Pinpoint the cell where the given text exists, returning its [X, Y] midpoint coordinate. 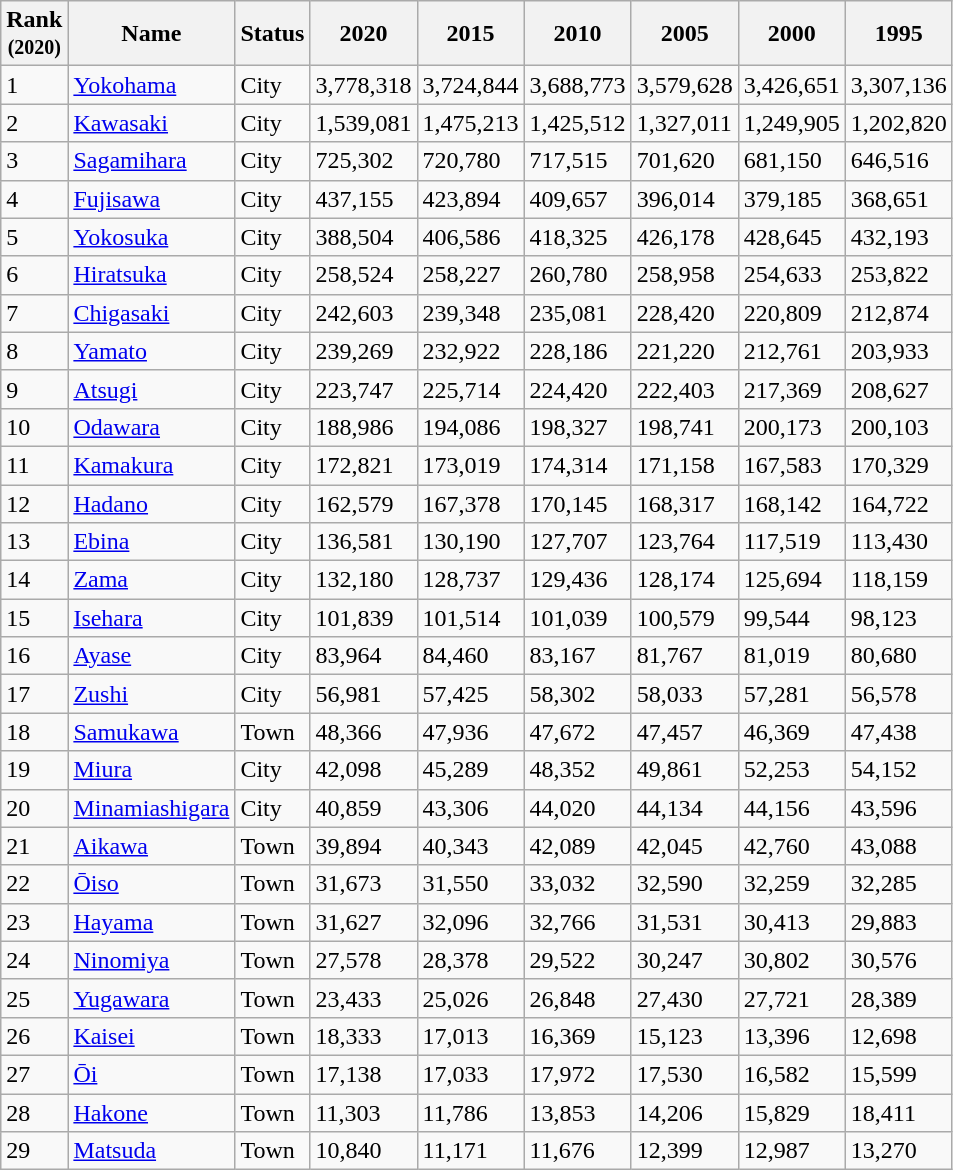
1,327,011 [684, 123]
132,180 [364, 580]
39,894 [364, 846]
1995 [898, 34]
129,436 [578, 580]
123,764 [684, 542]
168,317 [684, 503]
25 [34, 998]
11 [34, 465]
426,178 [684, 237]
32,590 [684, 884]
42,089 [578, 846]
127,707 [578, 542]
2020 [364, 34]
81,767 [684, 656]
32,766 [578, 922]
Yugawara [152, 998]
7 [34, 313]
29 [34, 1151]
48,352 [578, 770]
239,348 [470, 313]
12,987 [792, 1151]
58,302 [578, 694]
128,737 [470, 580]
16 [34, 656]
42,760 [792, 846]
30,413 [792, 922]
258,524 [364, 275]
3 [34, 161]
423,894 [470, 199]
223,747 [364, 389]
1,425,512 [578, 123]
13,270 [898, 1151]
Name [152, 34]
26,848 [578, 998]
208,627 [898, 389]
10,840 [364, 1151]
379,185 [792, 199]
47,438 [898, 732]
31,673 [364, 884]
21 [34, 846]
Yamato [152, 351]
42,045 [684, 846]
16,582 [792, 1074]
Status [272, 34]
174,314 [578, 465]
49,861 [684, 770]
Samukawa [152, 732]
198,741 [684, 427]
45,289 [470, 770]
28,389 [898, 998]
1 [34, 85]
31,531 [684, 922]
11,171 [470, 1151]
47,672 [578, 732]
Fujisawa [152, 199]
Ōi [152, 1074]
170,145 [578, 503]
409,657 [578, 199]
203,933 [898, 351]
11,676 [578, 1151]
13,396 [792, 1036]
164,722 [898, 503]
11,303 [364, 1113]
Kawasaki [152, 123]
113,430 [898, 542]
418,325 [578, 237]
23,433 [364, 998]
217,369 [792, 389]
19 [34, 770]
44,020 [578, 808]
28 [34, 1113]
Isehara [152, 618]
46,369 [792, 732]
30,247 [684, 960]
16,369 [578, 1036]
18,411 [898, 1113]
125,694 [792, 580]
58,033 [684, 694]
128,174 [684, 580]
4 [34, 199]
44,134 [684, 808]
221,220 [684, 351]
117,519 [792, 542]
130,190 [470, 542]
84,460 [470, 656]
2015 [470, 34]
11,786 [470, 1113]
212,761 [792, 351]
48,366 [364, 732]
18 [34, 732]
3,688,773 [578, 85]
31,550 [470, 884]
1,475,213 [470, 123]
228,420 [684, 313]
188,986 [364, 427]
Atsugi [152, 389]
Kamakura [152, 465]
253,822 [898, 275]
Chigasaki [152, 313]
30,576 [898, 960]
24 [34, 960]
Hiratsuka [152, 275]
83,964 [364, 656]
Aikawa [152, 846]
406,586 [470, 237]
200,173 [792, 427]
Yokosuka [152, 237]
136,581 [364, 542]
428,645 [792, 237]
32,096 [470, 922]
17 [34, 694]
15,123 [684, 1036]
3,724,844 [470, 85]
56,578 [898, 694]
28,378 [470, 960]
258,958 [684, 275]
Miura [152, 770]
54,152 [898, 770]
27,578 [364, 960]
43,306 [470, 808]
200,103 [898, 427]
228,186 [578, 351]
2 [34, 123]
47,457 [684, 732]
224,420 [578, 389]
26 [34, 1036]
29,522 [578, 960]
32,259 [792, 884]
18,333 [364, 1036]
725,302 [364, 161]
1,539,081 [364, 123]
57,425 [470, 694]
388,504 [364, 237]
396,014 [684, 199]
23 [34, 922]
162,579 [364, 503]
14 [34, 580]
14,206 [684, 1113]
170,329 [898, 465]
22 [34, 884]
17,033 [470, 1074]
3,426,651 [792, 85]
681,150 [792, 161]
3,307,136 [898, 85]
17,530 [684, 1074]
101,514 [470, 618]
Ayase [152, 656]
17,013 [470, 1036]
Odawara [152, 427]
Rank(2020) [34, 34]
717,515 [578, 161]
220,809 [792, 313]
15,599 [898, 1074]
Sagamihara [152, 161]
222,403 [684, 389]
701,620 [684, 161]
432,193 [898, 237]
43,596 [898, 808]
101,839 [364, 618]
260,780 [578, 275]
Hadano [152, 503]
167,583 [792, 465]
17,972 [578, 1074]
173,019 [470, 465]
31,627 [364, 922]
168,142 [792, 503]
1,249,905 [792, 123]
239,269 [364, 351]
13,853 [578, 1113]
56,981 [364, 694]
Kaisei [152, 1036]
1,202,820 [898, 123]
47,936 [470, 732]
242,603 [364, 313]
Hakone [152, 1113]
100,579 [684, 618]
Yokohama [152, 85]
27,721 [792, 998]
2005 [684, 34]
12 [34, 503]
Minamiashigara [152, 808]
10 [34, 427]
44,156 [792, 808]
83,167 [578, 656]
437,155 [364, 199]
254,633 [792, 275]
12,399 [684, 1151]
258,227 [470, 275]
Ōiso [152, 884]
40,859 [364, 808]
6 [34, 275]
5 [34, 237]
30,802 [792, 960]
29,883 [898, 922]
Zushi [152, 694]
720,780 [470, 161]
194,086 [470, 427]
2010 [578, 34]
3,579,628 [684, 85]
Matsuda [152, 1151]
Ebina [152, 542]
9 [34, 389]
15 [34, 618]
8 [34, 351]
42,098 [364, 770]
81,019 [792, 656]
40,343 [470, 846]
232,922 [470, 351]
Zama [152, 580]
15,829 [792, 1113]
212,874 [898, 313]
101,039 [578, 618]
99,544 [792, 618]
27 [34, 1074]
80,680 [898, 656]
646,516 [898, 161]
27,430 [684, 998]
198,327 [578, 427]
118,159 [898, 580]
368,651 [898, 199]
171,158 [684, 465]
Hayama [152, 922]
25,026 [470, 998]
43,088 [898, 846]
3,778,318 [364, 85]
235,081 [578, 313]
225,714 [470, 389]
13 [34, 542]
33,032 [578, 884]
2000 [792, 34]
20 [34, 808]
32,285 [898, 884]
98,123 [898, 618]
Ninomiya [152, 960]
167,378 [470, 503]
52,253 [792, 770]
172,821 [364, 465]
17,138 [364, 1074]
57,281 [792, 694]
12,698 [898, 1036]
